Search for the cell housing the specified text and yield its (x, y) center coordinate. 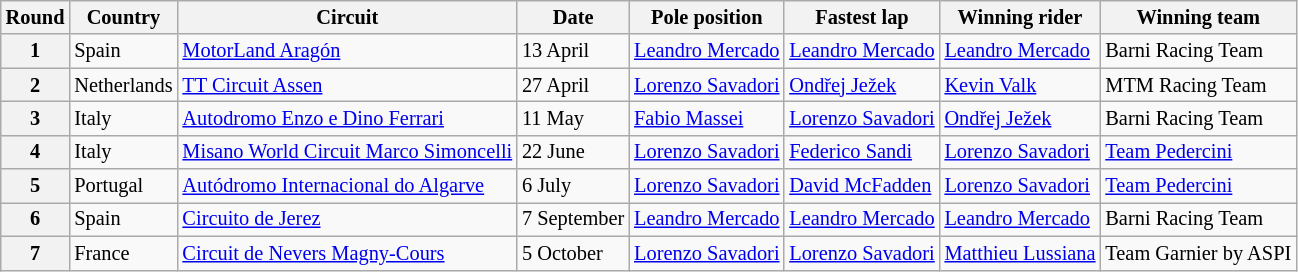
Date (573, 17)
6 July (573, 186)
5 October (573, 253)
Matthieu Lussiana (1020, 253)
Round (36, 17)
Winning team (1198, 17)
Netherlands (123, 85)
Fastest lap (862, 17)
Portugal (123, 186)
MotorLand Aragón (348, 51)
Autodromo Enzo e Dino Ferrari (348, 118)
3 (36, 118)
2 (36, 85)
Kevin Valk (1020, 85)
Team Garnier by ASPI (1198, 253)
Fabio Massei (706, 118)
France (123, 253)
TT Circuit Assen (348, 85)
7 September (573, 219)
22 June (573, 152)
Country (123, 17)
11 May (573, 118)
Autódromo Internacional do Algarve (348, 186)
7 (36, 253)
Federico Sandi (862, 152)
Circuito de Jerez (348, 219)
27 April (573, 85)
Pole position (706, 17)
Circuit de Nevers Magny-Cours (348, 253)
13 April (573, 51)
Circuit (348, 17)
6 (36, 219)
MTM Racing Team (1198, 85)
1 (36, 51)
Winning rider (1020, 17)
Misano World Circuit Marco Simoncelli (348, 152)
4 (36, 152)
5 (36, 186)
David McFadden (862, 186)
